Find where the given text appears and provide that cell's center as (x, y) coordinate. 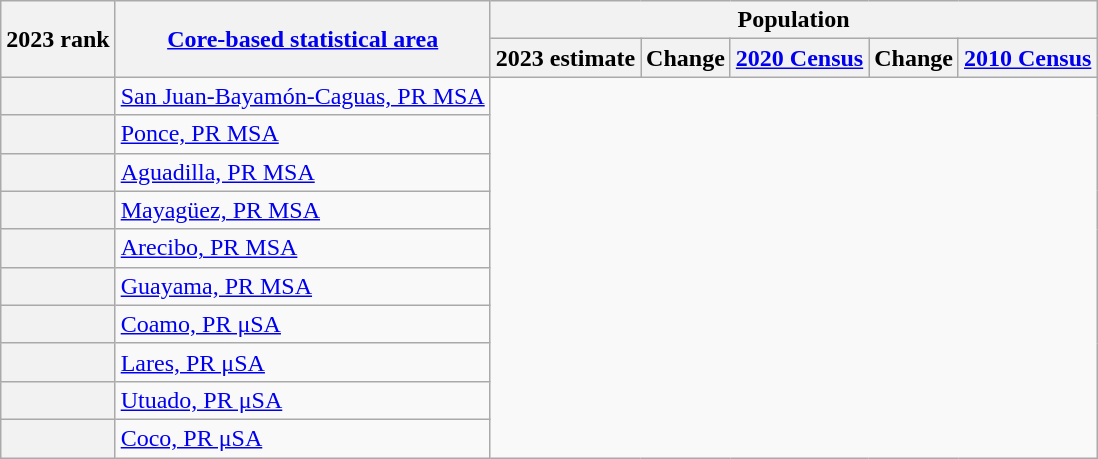
Arecibo, PR MSA (302, 248)
Guayama, PR MSA (302, 286)
2023 estimate (565, 58)
Coamo, PR μSA (302, 324)
Coco, PR μSA (302, 438)
Mayagüez, PR MSA (302, 210)
San Juan-Bayamón-Caguas, PR MSA (302, 96)
Core-based statistical area (302, 39)
Lares, PR μSA (302, 362)
Population (794, 20)
2020 Census (799, 58)
2010 Census (1027, 58)
Aguadilla, PR MSA (302, 172)
Ponce, PR MSA (302, 134)
2023 rank (58, 39)
Utuado, PR μSA (302, 400)
